Detect which cell encompasses the target text, then output its (X, Y) center coordinate. 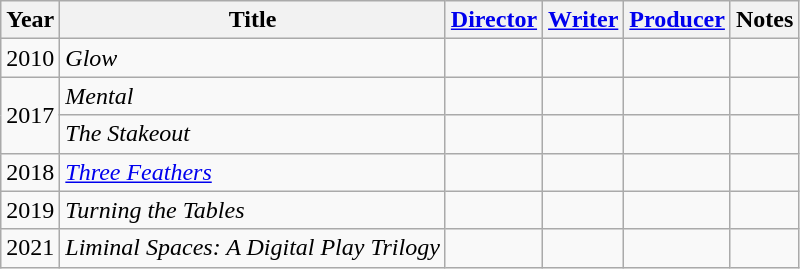
Director (494, 20)
Three Feathers (253, 172)
Year (30, 20)
Glow (253, 58)
Writer (584, 20)
Mental (253, 96)
2018 (30, 172)
Notes (764, 20)
2019 (30, 210)
Producer (678, 20)
2010 (30, 58)
2017 (30, 115)
Title (253, 20)
Liminal Spaces: A Digital Play Trilogy (253, 248)
2021 (30, 248)
Turning the Tables (253, 210)
The Stakeout (253, 134)
